Detect which cell encompasses the target text, then output its [x, y] center coordinate. 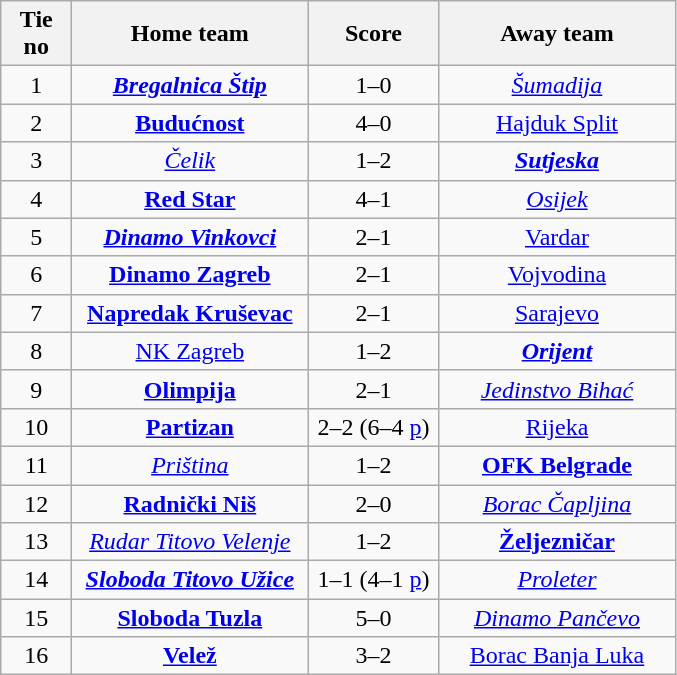
14 [36, 580]
Radnički Niš [190, 503]
Borac Banja Luka [557, 656]
Orijent [557, 351]
16 [36, 656]
Sutjeska [557, 161]
Red Star [190, 199]
1–1 (4–1 p) [374, 580]
Sloboda Tuzla [190, 618]
Rijeka [557, 427]
4–1 [374, 199]
Olimpija [190, 389]
OFK Belgrade [557, 465]
1 [36, 85]
Partizan [190, 427]
Velež [190, 656]
Osijek [557, 199]
Vardar [557, 237]
Sloboda Titovo Užice [190, 580]
2–2 (6–4 p) [374, 427]
Priština [190, 465]
Proleter [557, 580]
9 [36, 389]
12 [36, 503]
Rudar Titovo Velenje [190, 542]
5–0 [374, 618]
Dinamo Vinkovci [190, 237]
Napredak Kruševac [190, 313]
Čelik [190, 161]
7 [36, 313]
Željezničar [557, 542]
2 [36, 123]
Sarajevo [557, 313]
Bregalnica Štip [190, 85]
NK Zagreb [190, 351]
Hajduk Split [557, 123]
Away team [557, 34]
Budućnost [190, 123]
5 [36, 237]
Dinamo Pančevo [557, 618]
13 [36, 542]
2–0 [374, 503]
3–2 [374, 656]
Borac Čapljina [557, 503]
Vojvodina [557, 275]
10 [36, 427]
Šumadija [557, 85]
3 [36, 161]
Jedinstvo Bihać [557, 389]
Dinamo Zagreb [190, 275]
Score [374, 34]
6 [36, 275]
11 [36, 465]
4 [36, 199]
Home team [190, 34]
8 [36, 351]
1–0 [374, 85]
Tie no [36, 34]
4–0 [374, 123]
15 [36, 618]
